Provide the (x, y) coordinate of the cell's center where the given text is located.  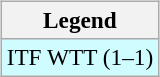
ITF WTT (1–1) (80, 57)
Legend (80, 20)
